Search for the cell housing the specified text and yield its (X, Y) center coordinate. 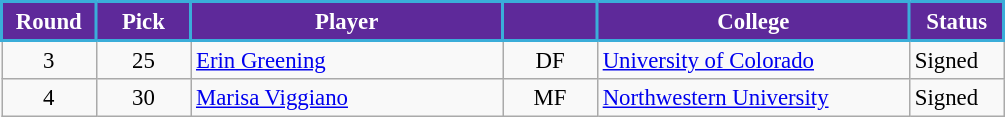
Northwestern University (753, 98)
Round (50, 22)
DF (550, 60)
College (753, 22)
30 (144, 98)
Marisa Viggiano (347, 98)
Player (347, 22)
Status (956, 22)
MF (550, 98)
University of Colorado (753, 60)
25 (144, 60)
3 (50, 60)
Pick (144, 22)
4 (50, 98)
Erin Greening (347, 60)
